Determine the [x, y] coordinate at the center of the cell enclosing the given text.  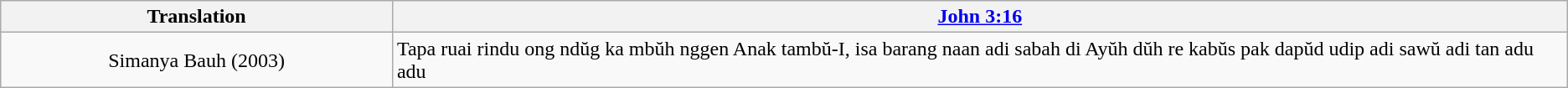
Tapa ruai rindu ong ndŭg ka mbŭh nggen Anak tambŭ-I, isa barang naan adi sabah di Ayŭh dŭh re kabŭs pak dapŭd udip adi sawŭ adi tan adu adu [980, 60]
John 3:16 [980, 17]
Translation [197, 17]
Simanya Bauh (2003) [197, 60]
